Return the (x, y) coordinate for the center point of the cell that contains the specified text.  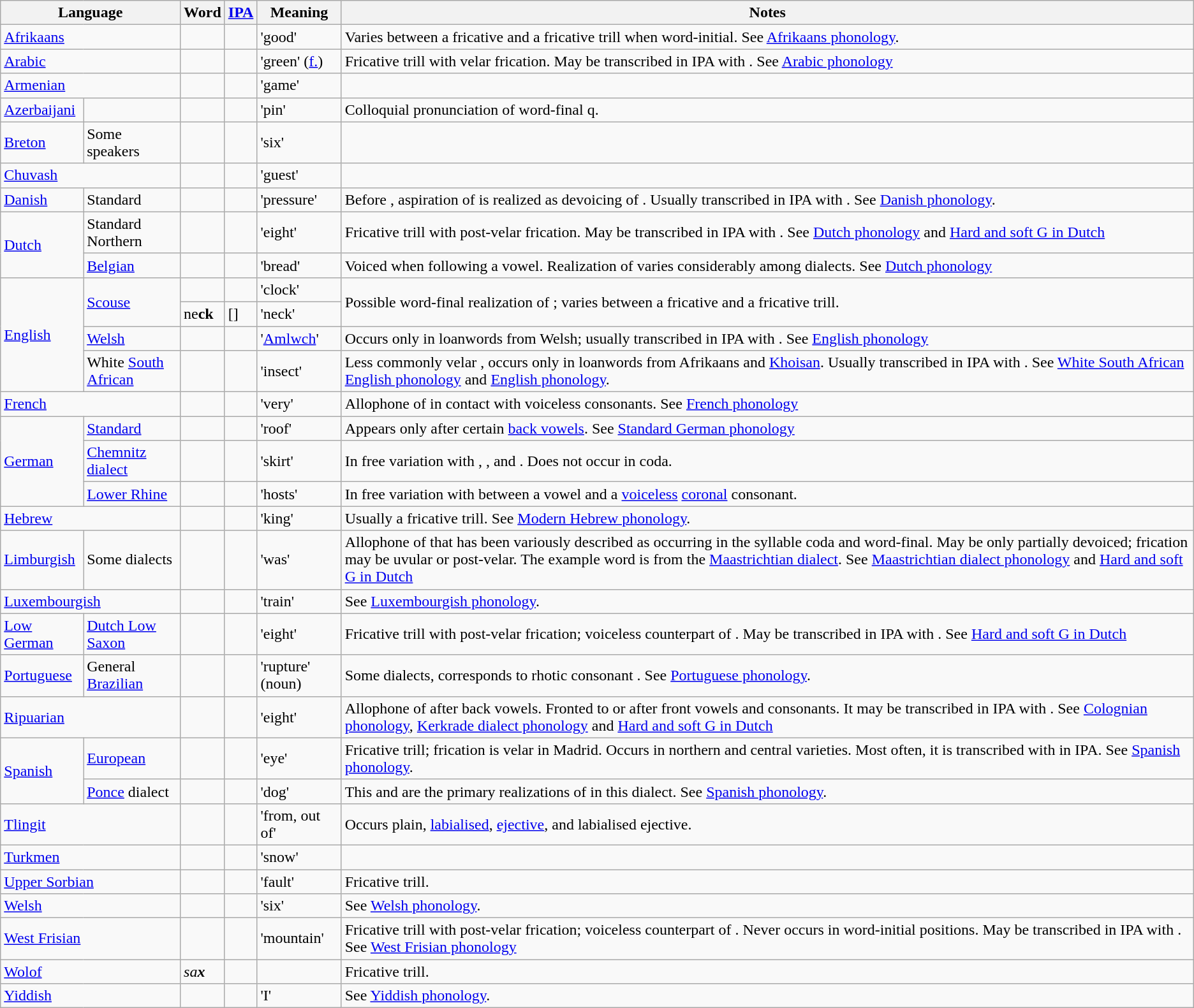
German (42, 462)
Voiced when following a vowel. Realization of varies considerably among dialects. See Dutch phonology (767, 265)
'hosts' (299, 494)
Fricative trill with post-velar frication. May be transcribed in IPA with . See Dutch phonology and Hard and soft G in Dutch (767, 232)
Armenian (91, 85)
Notes (767, 13)
Word (203, 13)
In free variation with , , and . Does not occur in coda. (767, 462)
Hebrew (91, 518)
'king' (299, 518)
English (42, 334)
'dog' (299, 791)
Arabic (91, 61)
'mountain' (299, 939)
Luxembourgish (91, 601)
Fricative trill with post-velar frication; voiceless counterpart of . May be transcribed in IPA with . See Hard and soft G in Dutch (767, 634)
'from, out of' (299, 824)
Standard Northern (132, 232)
Chuvash (91, 175)
Azerbaijani (42, 110)
Varies between a fricative and a fricative trill when word-initial. See Afrikaans phonology. (767, 37)
Scouse (132, 302)
'skirt' (299, 462)
[] (241, 314)
Belgian (132, 265)
'train' (299, 601)
sax (203, 972)
'snow' (299, 857)
'I' (299, 996)
Yiddish (91, 996)
Upper Sorbian (91, 882)
Lower Rhine (132, 494)
'good' (299, 37)
'bread' (299, 265)
'insect' (299, 371)
Breton (42, 143)
This and are the primary realizations of in this dialect. See Spanish phonology. (767, 791)
Some dialects, corresponds to rhotic consonant . See Portuguese phonology. (767, 676)
neck (203, 314)
'game' (299, 85)
Some dialects (132, 560)
Ripuarian (91, 717)
'pin' (299, 110)
Spanish (42, 770)
'roof' (299, 428)
Chemnitz dialect (132, 462)
Turkmen (91, 857)
See Welsh phonology. (767, 906)
Some speakers (132, 143)
West Frisian (91, 939)
'pressure' (299, 200)
Tlingit (91, 824)
Fricative trill with velar frication. May be transcribed in IPA with . See Arabic phonology (767, 61)
Portuguese (42, 676)
See Yiddish phonology. (767, 996)
French (91, 404)
Limburgish (42, 560)
'very' (299, 404)
'neck' (299, 314)
Allophone of in contact with voiceless consonants. See French phonology (767, 404)
See Luxembourgish phonology. (767, 601)
Usually a fricative trill. See Modern Hebrew phonology. (767, 518)
Dutch Low Saxon (132, 634)
Possible word-final realization of ; varies between a fricative and a fricative trill. (767, 302)
'Amlwch' (299, 339)
Dutch (42, 245)
'clock' (299, 289)
European (132, 759)
Appears only after certain back vowels. See Standard German phonology (767, 428)
Afrikaans (91, 37)
'eye' (299, 759)
'was' (299, 560)
'fault' (299, 882)
General Brazilian (132, 676)
Meaning (299, 13)
'green' (f.) (299, 61)
Wolof (91, 972)
'rupture' (noun) (299, 676)
IPA (241, 13)
Danish (42, 200)
Occurs only in loanwords from Welsh; usually transcribed in IPA with . See English phonology (767, 339)
Occurs plain, labialised, ejective, and labialised ejective. (767, 824)
Low German (42, 634)
In free variation with between a vowel and a voiceless coronal consonant. (767, 494)
Colloquial pronunciation of word-final q. (767, 110)
Language (91, 13)
'guest' (299, 175)
White South African (132, 371)
Before , aspiration of is realized as devoicing of . Usually transcribed in IPA with . See Danish phonology. (767, 200)
Ponce dialect (132, 791)
